Output the [x, y] coordinate of the center of the cell containing the given text.  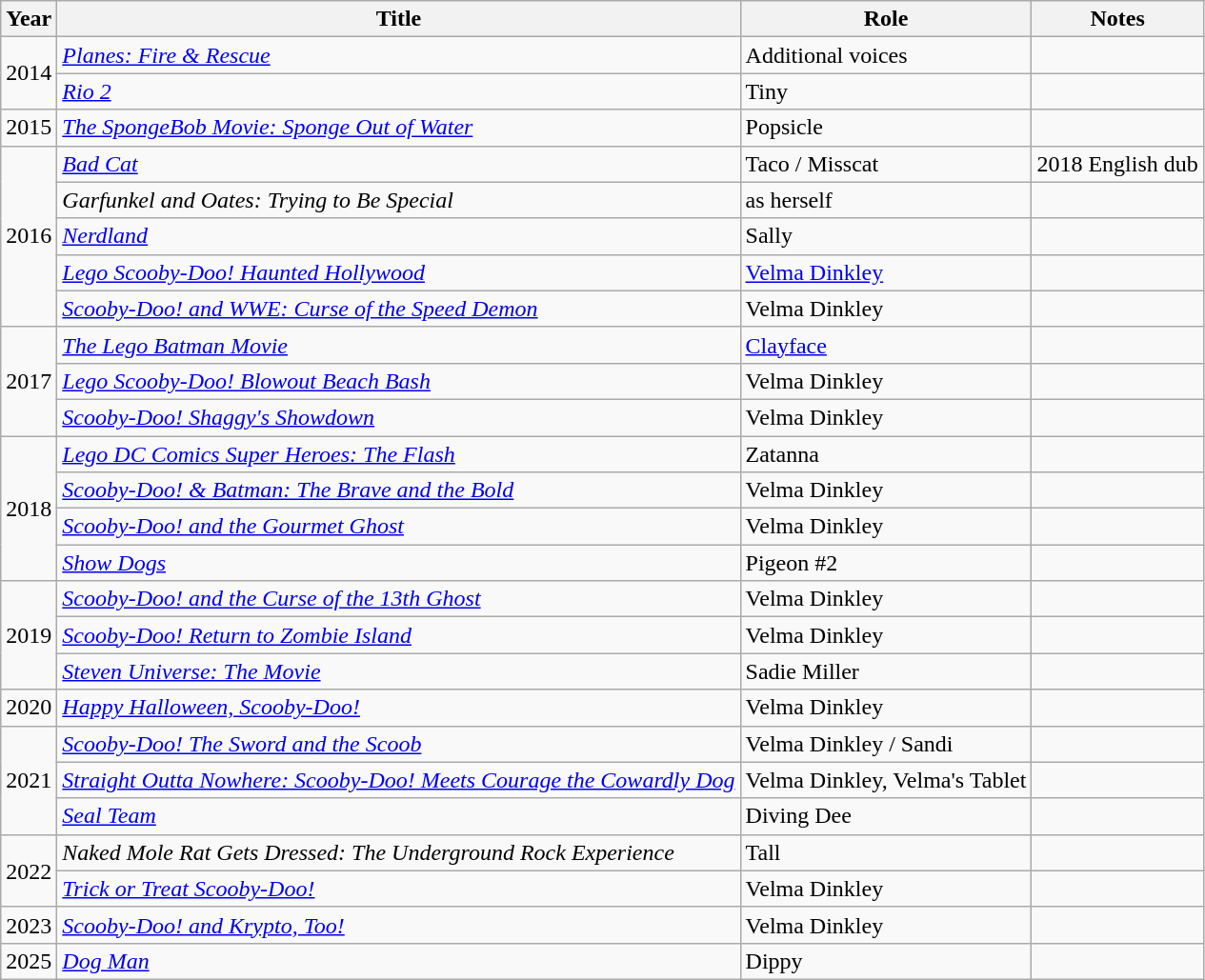
Notes [1117, 19]
Title [398, 19]
Scooby-Doo! & Batman: The Brave and the Bold [398, 490]
Scooby-Doo! and WWE: Curse of the Speed Demon [398, 309]
Scooby-Doo! The Sword and the Scoob [398, 744]
Bad Cat [398, 164]
2023 [29, 925]
Scooby-Doo! and Krypto, Too! [398, 925]
Garfunkel and Oates: Trying to Be Special [398, 200]
Dog Man [398, 961]
Sally [886, 236]
Lego DC Comics Super Heroes: The Flash [398, 454]
Seal Team [398, 816]
2015 [29, 128]
Scooby-Doo! Return to Zombie Island [398, 635]
2016 [29, 236]
Diving Dee [886, 816]
2022 [29, 870]
2018 [29, 509]
Role [886, 19]
2018 English dub [1117, 164]
2017 [29, 381]
Straight Outta Nowhere: Scooby-Doo! Meets Courage the Cowardly Dog [398, 780]
Rio 2 [398, 91]
Tall [886, 852]
Taco / Misscat [886, 164]
Happy Halloween, Scooby-Doo! [398, 708]
2020 [29, 708]
2014 [29, 73]
Lego Scooby-Doo! Blowout Beach Bash [398, 381]
as herself [886, 200]
The SpongeBob Movie: Sponge Out of Water [398, 128]
The Lego Batman Movie [398, 345]
Velma Dinkley, Velma's Tablet [886, 780]
Pigeon #2 [886, 563]
Scooby-Doo! and the Gourmet Ghost [398, 527]
Show Dogs [398, 563]
Planes: Fire & Rescue [398, 55]
Nerdland [398, 236]
2021 [29, 780]
Popsicle [886, 128]
Naked Mole Rat Gets Dressed: The Underground Rock Experience [398, 852]
Sadie Miller [886, 671]
Steven Universe: The Movie [398, 671]
Year [29, 19]
Tiny [886, 91]
Clayface [886, 345]
Zatanna [886, 454]
Trick or Treat Scooby-Doo! [398, 889]
2025 [29, 961]
Dippy [886, 961]
Lego Scooby-Doo! Haunted Hollywood [398, 272]
Scooby-Doo! and the Curse of the 13th Ghost [398, 599]
Additional voices [886, 55]
Scooby-Doo! Shaggy's Showdown [398, 417]
2019 [29, 635]
Velma Dinkley / Sandi [886, 744]
